Scan for the cell matching the given text and deliver its (x, y) coordinate at center. 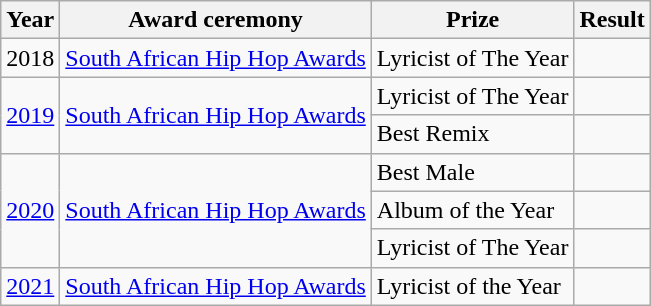
Lyricist of the Year (472, 286)
Result (612, 20)
Best Remix (472, 134)
Year (30, 20)
Best Male (472, 172)
Album of the Year (472, 210)
2020 (30, 210)
Award ceremony (216, 20)
2018 (30, 58)
2021 (30, 286)
2019 (30, 115)
Prize (472, 20)
